Find where the given text appears and provide that cell's center as (x, y) coordinate. 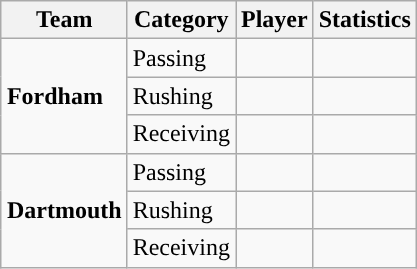
Statistics (364, 20)
Category (181, 20)
Dartmouth (64, 210)
Team (64, 20)
Fordham (64, 96)
Player (275, 20)
